From the cell containing the given text, extract its center point as (X, Y) coordinate. 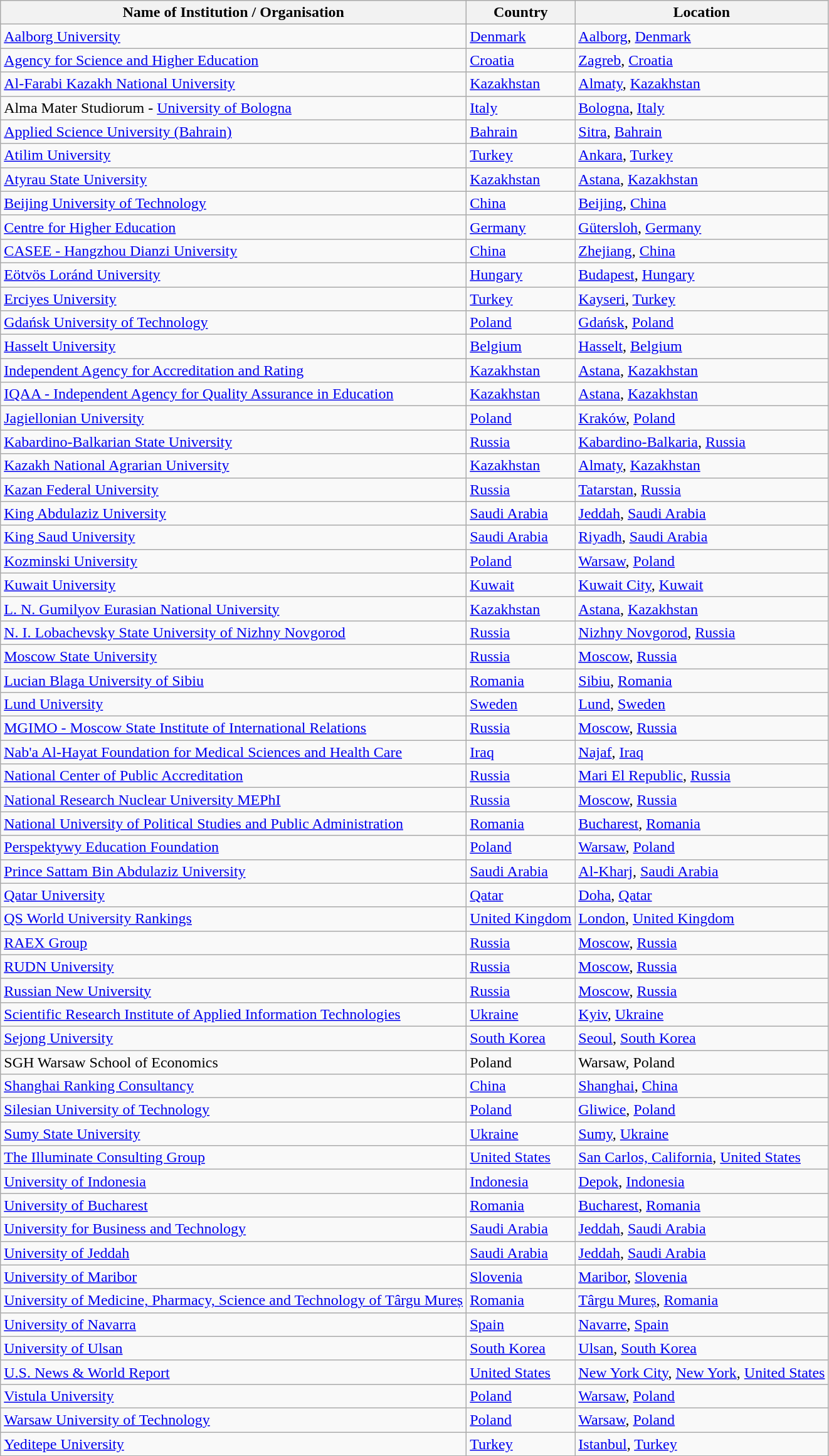
Mari El Republic, Russia (702, 776)
Al-Farabi Kazakh National University (233, 84)
Warsaw University of Technology (233, 1420)
Qatar (520, 895)
Name of Institution / Organisation (233, 13)
Navarre, Spain (702, 1324)
Tatarstan, Russia (702, 490)
Indonesia (520, 1181)
Kabardino-Balkaria, Russia (702, 442)
National Center of Public Accreditation (233, 776)
Zagreb, Croatia (702, 60)
IQAA - Independent Agency for Quality Assurance in Education (233, 394)
Istanbul, Turkey (702, 1443)
University of Bucharest (233, 1205)
Aalborg University (233, 36)
Doha, Qatar (702, 895)
University for Business and Technology (233, 1229)
University of Ulsan (233, 1348)
N. I. Lobachevsky State University of Nizhny Novgorod (233, 632)
Lucian Blaga University of Sibiu (233, 680)
Hasselt University (233, 347)
Croatia (520, 60)
Denmark (520, 36)
National Research Nuclear University MEPhI (233, 800)
Kazan Federal University (233, 490)
Alma Mater Studiorum - University of Bologna (233, 108)
Najaf, Iraq (702, 752)
Gliwice, Poland (702, 1110)
Kraków, Poland (702, 418)
Scientific Research Institute of Applied Information Technologies (233, 1014)
Eötvös Loránd University (233, 275)
Riyadh, Saudi Arabia (702, 537)
Budapest, Hungary (702, 275)
Kuwait City, Kuwait (702, 585)
Beijing, China (702, 203)
Shanghai Ranking Consultancy (233, 1086)
Atilim University (233, 155)
Moscow State University (233, 656)
The Illuminate Consulting Group (233, 1158)
Location (702, 13)
SGH Warsaw School of Economics (233, 1062)
Sitra, Bahrain (702, 132)
Ankara, Turkey (702, 155)
Bologna, Italy (702, 108)
Italy (520, 108)
Atyrau State University (233, 179)
University of Indonesia (233, 1181)
Shanghai, China (702, 1086)
Independent Agency for Accreditation and Rating (233, 370)
Bahrain (520, 132)
Kyiv, Ukraine (702, 1014)
Lund, Sweden (702, 704)
Agency for Science and Higher Education (233, 60)
Country (520, 13)
New York City, New York, United States (702, 1372)
Qatar University (233, 895)
Hungary (520, 275)
Gdańsk University of Technology (233, 323)
Jagiellonian University (233, 418)
Belgium (520, 347)
National University of Political Studies and Public Administration (233, 824)
Gütersloh, Germany (702, 227)
London, United Kingdom (702, 919)
CASEE - Hangzhou Dianzi University (233, 251)
Yeditepe University (233, 1443)
Sweden (520, 704)
Târgu Mureș, Romania (702, 1301)
Centre for Higher Education (233, 227)
MGIMO - Moscow State Institute of International Relations (233, 728)
Hasselt, Belgium (702, 347)
Kazakh National Agrarian University (233, 466)
Kabardino-Balkarian State University (233, 442)
Seoul, South Korea (702, 1038)
Gdańsk, Poland (702, 323)
Kuwait (520, 585)
Vistula University (233, 1396)
Nab'a Al-Hayat Foundation for Medical Sciences and Health Care (233, 752)
Slovenia (520, 1277)
Kozminski University (233, 561)
King Abdulaziz University (233, 513)
University of Maribor (233, 1277)
Al-Kharj, Saudi Arabia (702, 871)
Ulsan, South Korea (702, 1348)
Sibiu, Romania (702, 680)
Aalborg, Denmark (702, 36)
Kuwait University (233, 585)
Iraq (520, 752)
University of Medicine, Pharmacy, Science and Technology of Târgu Mureș (233, 1301)
Zhejiang, China (702, 251)
QS World University Rankings (233, 919)
Beijing University of Technology (233, 203)
Lund University (233, 704)
Spain (520, 1324)
Sejong University (233, 1038)
King Saud University (233, 537)
RUDN University (233, 966)
Russian New University (233, 990)
RAEX Group (233, 943)
Sumy State University (233, 1134)
United Kingdom (520, 919)
Erciyes University (233, 299)
L. N. Gumilyov Eurasian National University (233, 609)
Prince Sattam Bin Abdulaziz University (233, 871)
San Carlos, California, United States (702, 1158)
U.S. News & World Report (233, 1372)
Germany (520, 227)
Perspektywy Education Foundation (233, 847)
Sumy, Ukraine (702, 1134)
Kayseri, Turkey (702, 299)
University of Jeddah (233, 1253)
Maribor, Slovenia (702, 1277)
Nizhny Novgorod, Russia (702, 632)
Depok, Indonesia (702, 1181)
Silesian University of Technology (233, 1110)
University of Navarra (233, 1324)
Applied Science University (Bahrain) (233, 132)
